Return the [x, y] coordinate for the center point of the cell that contains the specified text.  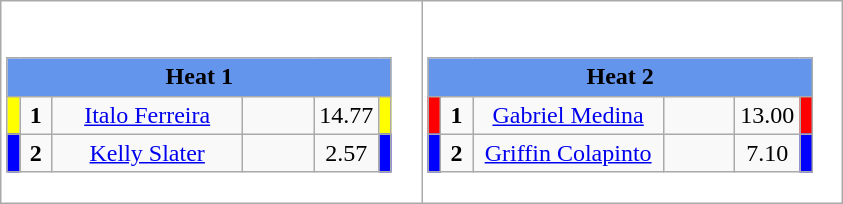
Heat 2 [620, 77]
Heat 1 1 Italo Ferreira 14.77 2 Kelly Slater 2.57 [212, 102]
Italo Ferreira [148, 115]
Heat 1 [199, 77]
13.00 [768, 115]
14.77 [346, 115]
Griffin Colapinto [568, 153]
7.10 [768, 153]
Kelly Slater [148, 153]
Heat 2 1 Gabriel Medina 13.00 2 Griffin Colapinto 7.10 [632, 102]
Gabriel Medina [568, 115]
2.57 [346, 153]
